Capture the cell that displays the provided text and extract its (x, y) central coordinate. 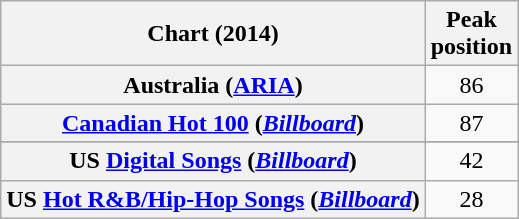
Australia (ARIA) (213, 85)
86 (471, 85)
US Digital Songs (Billboard) (213, 161)
87 (471, 123)
US Hot R&B/Hip-Hop Songs (Billboard) (213, 199)
Peakposition (471, 34)
Canadian Hot 100 (Billboard) (213, 123)
Chart (2014) (213, 34)
42 (471, 161)
28 (471, 199)
